Find where the given text appears and provide that cell's center as (x, y) coordinate. 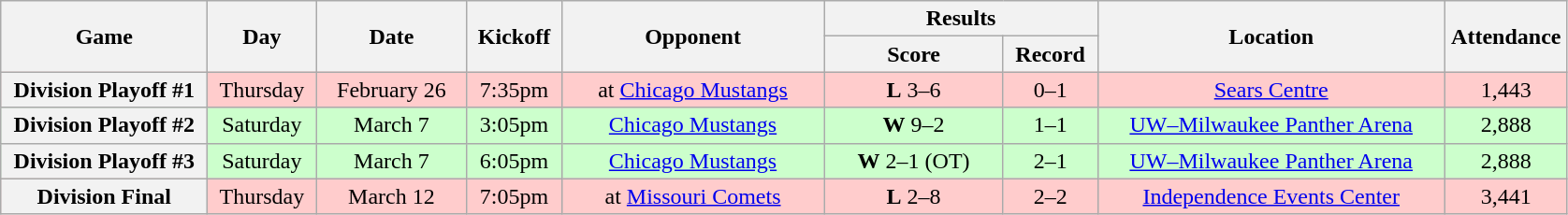
7:05pm (515, 196)
Opponent (692, 36)
Kickoff (515, 36)
7:35pm (515, 90)
W 9–2 (913, 125)
3,441 (1506, 196)
6:05pm (515, 161)
Results (961, 19)
March 12 (391, 196)
at Missouri Comets (692, 196)
Division Final (105, 196)
Division Playoff #1 (105, 90)
W 2–1 (OT) (913, 161)
2–2 (1050, 196)
1–1 (1050, 125)
2–1 (1050, 161)
Attendance (1506, 36)
1,443 (1506, 90)
3:05pm (515, 125)
February 26 (391, 90)
L 2–8 (913, 196)
Division Playoff #2 (105, 125)
Score (913, 54)
Division Playoff #3 (105, 161)
Record (1050, 54)
Date (391, 36)
L 3–6 (913, 90)
at Chicago Mustangs (692, 90)
Sears Centre (1270, 90)
Location (1270, 36)
0–1 (1050, 90)
Game (105, 36)
Day (262, 36)
Independence Events Center (1270, 196)
